From the cell containing the given text, extract its center point as (x, y) coordinate. 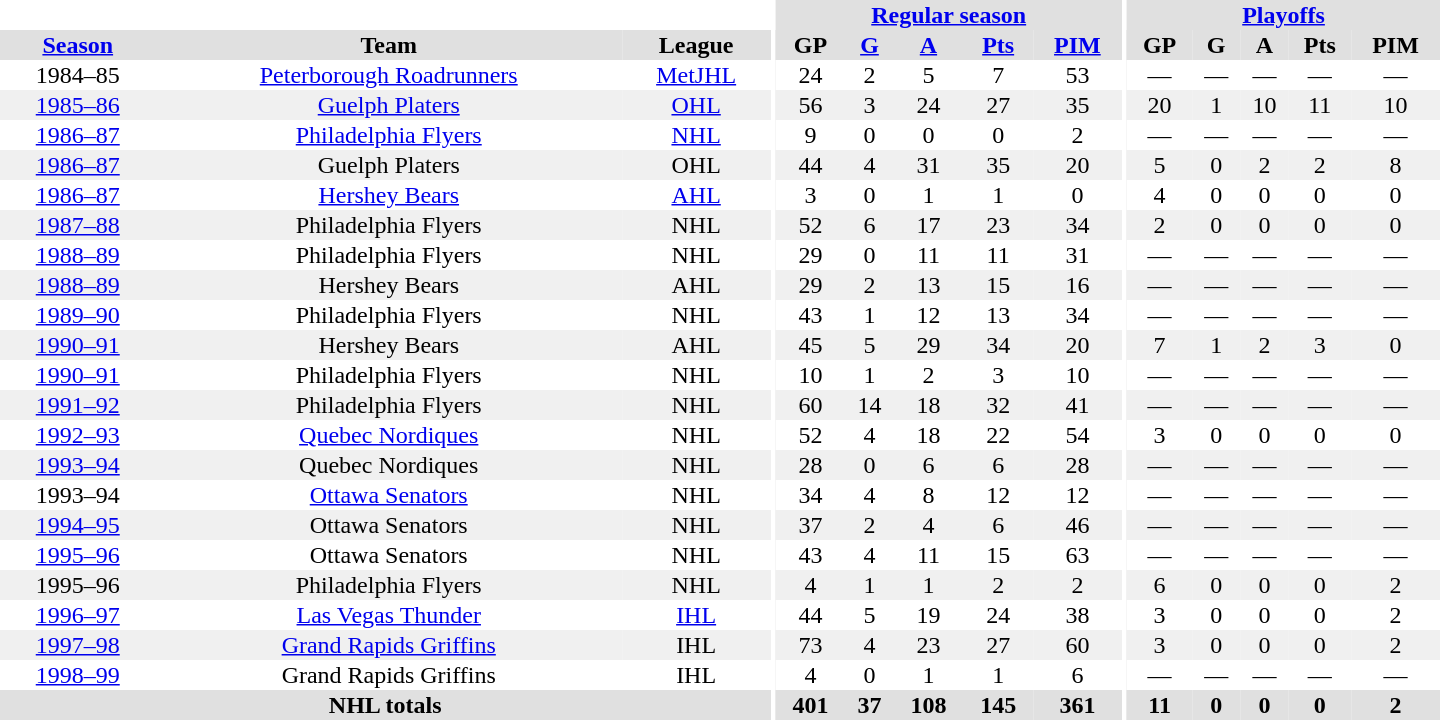
16 (1078, 285)
41 (1078, 405)
1997–98 (78, 645)
NHL totals (385, 705)
1989–90 (78, 315)
1996–97 (78, 615)
1998–99 (78, 675)
54 (1078, 435)
14 (869, 405)
1994–95 (78, 525)
45 (811, 345)
1992–93 (78, 435)
32 (998, 405)
League (696, 45)
38 (1078, 615)
MetJHL (696, 75)
53 (1078, 75)
73 (811, 645)
1987–88 (78, 225)
46 (1078, 525)
17 (929, 225)
Playoffs (1284, 15)
22 (998, 435)
Peterborough Roadrunners (389, 75)
1985–86 (78, 105)
361 (1078, 705)
19 (929, 615)
1991–92 (78, 405)
401 (811, 705)
63 (1078, 555)
108 (929, 705)
9 (811, 135)
Season (78, 45)
Regular season (949, 15)
56 (811, 105)
Team (389, 45)
145 (998, 705)
1984–85 (78, 75)
Las Vegas Thunder (389, 615)
